Output the [X, Y] coordinate of the center of the cell containing the given text.  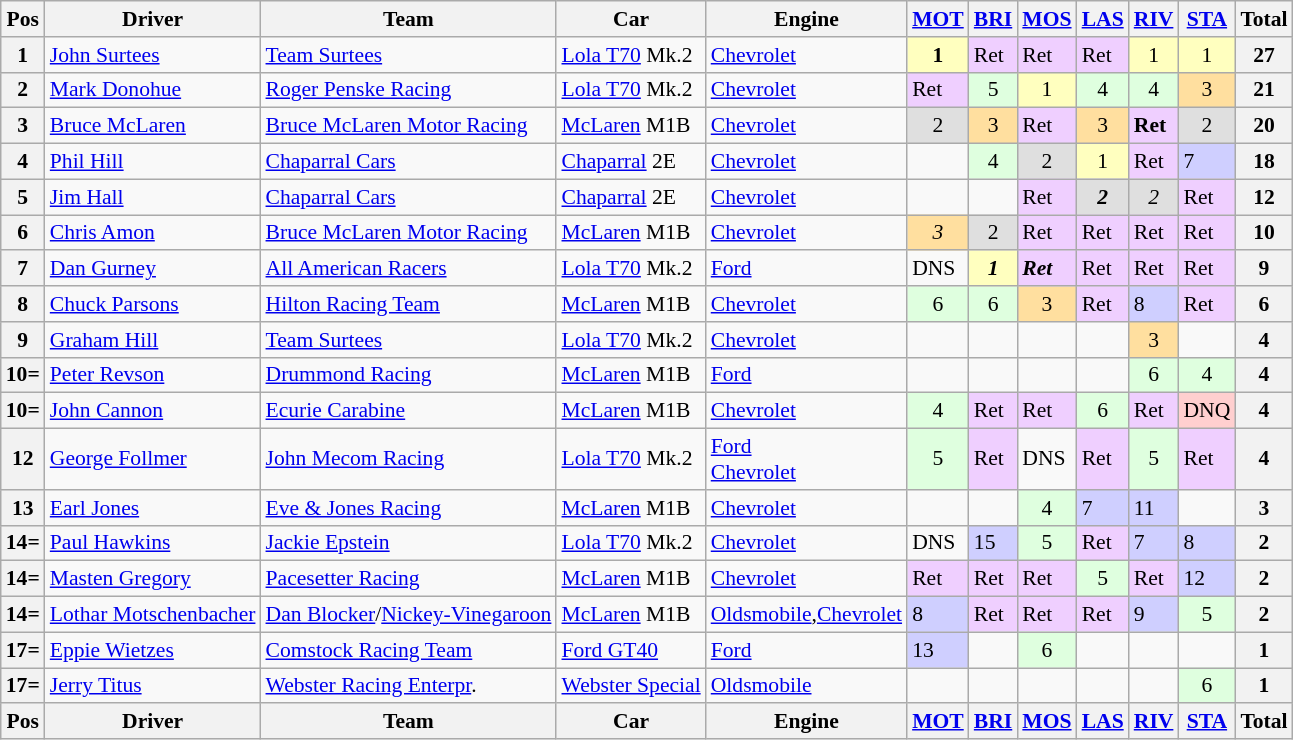
Jackie Epstein [408, 543]
Roger Penske Racing [408, 90]
Chris Amon [153, 233]
Eppie Wietzes [153, 650]
Mark Donohue [153, 90]
Phil Hill [153, 162]
Oldsmobile,Chevrolet [806, 615]
21 [1264, 90]
John Surtees [153, 55]
15 [994, 543]
Chuck Parsons [153, 304]
Lothar Motschenbacher [153, 615]
Paul Hawkins [153, 543]
Ecurie Carabine [408, 411]
John Mecom Racing [408, 460]
10 [1264, 233]
Eve & Jones Racing [408, 508]
Dan Gurney [153, 269]
Bruce McLaren [153, 126]
27 [1264, 55]
20 [1264, 126]
Dan Blocker/Nickey-Vinegaroon [408, 615]
11 [1154, 508]
Oldsmobile [806, 686]
Jim Hall [153, 197]
Hilton Racing Team [408, 304]
Comstock Racing Team [408, 650]
All American Racers [408, 269]
Masten Gregory [153, 579]
Webster Racing Enterpr. [408, 686]
18 [1264, 162]
Earl Jones [153, 508]
Ford GT40 [630, 650]
FordChevrolet [806, 460]
George Follmer [153, 460]
DNQ [1206, 411]
Jerry Titus [153, 686]
Peter Revson [153, 375]
Webster Special [630, 686]
John Cannon [153, 411]
Pacesetter Racing [408, 579]
Graham Hill [153, 340]
Drummond Racing [408, 375]
